Search for the cell housing the specified text and yield its [x, y] center coordinate. 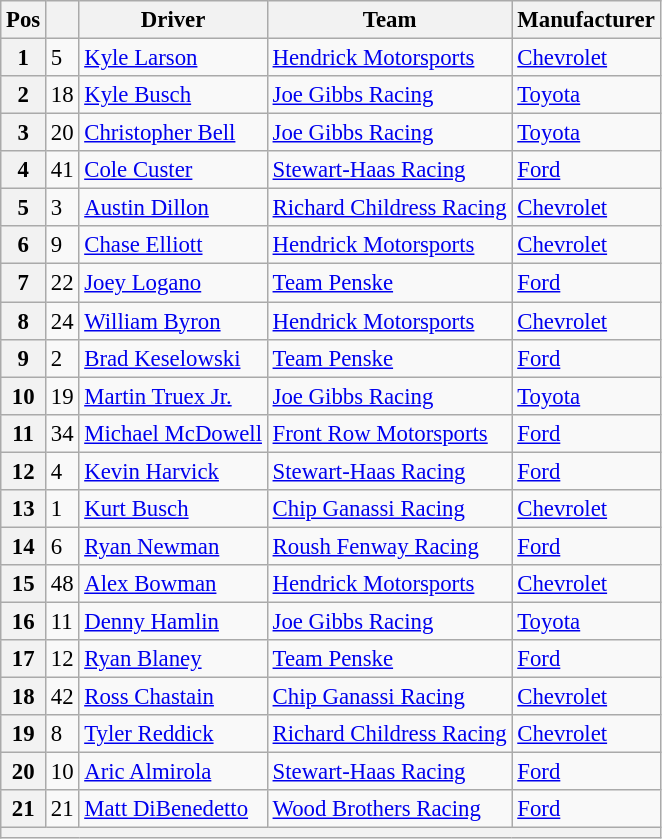
15 [24, 584]
13 [24, 509]
Ryan Newman [173, 546]
34 [62, 433]
Wood Brothers Racing [390, 809]
Denny Hamlin [173, 621]
24 [62, 321]
Kyle Larson [173, 58]
Tyler Reddick [173, 734]
Brad Keselowski [173, 358]
Manufacturer [586, 20]
Kevin Harvick [173, 471]
Joey Logano [173, 283]
Kurt Busch [173, 509]
Austin Dillon [173, 208]
41 [62, 170]
Ross Chastain [173, 697]
Front Row Motorsports [390, 433]
Pos [24, 20]
16 [24, 621]
48 [62, 584]
42 [62, 697]
Aric Almirola [173, 772]
Cole Custer [173, 170]
17 [24, 659]
Team [390, 20]
Martin Truex Jr. [173, 396]
Matt DiBenedetto [173, 809]
Roush Fenway Racing [390, 546]
Kyle Busch [173, 95]
Driver [173, 20]
Alex Bowman [173, 584]
Michael McDowell [173, 433]
William Byron [173, 321]
22 [62, 283]
14 [24, 546]
Christopher Bell [173, 133]
Ryan Blaney [173, 659]
7 [24, 283]
Chase Elliott [173, 245]
